Return (X, Y) of the center of cell containing provided text 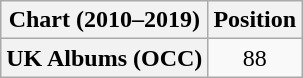
88 (255, 58)
Position (255, 20)
UK Albums (OCC) (104, 58)
Chart (2010–2019) (104, 20)
